Capture the cell that displays the provided text and extract its [X, Y] central coordinate. 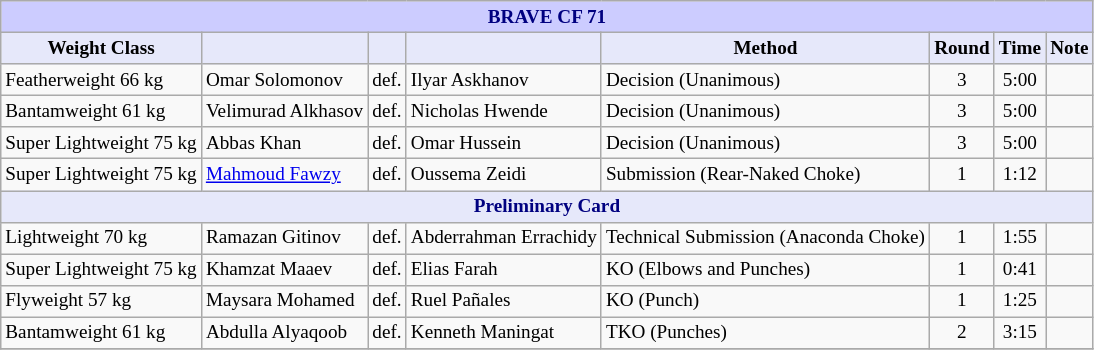
Ruel Pañales [504, 301]
Velimurad Alkhasov [284, 111]
Omar Hussein [504, 143]
1:55 [1020, 238]
Abderrahman Errachidy [504, 238]
Preliminary Card [547, 206]
Kenneth Maningat [504, 333]
0:41 [1020, 270]
Time [1020, 48]
TKO (Punches) [765, 333]
Maysara Mohamed [284, 301]
Ilyar Askhanov [504, 80]
Method [765, 48]
BRAVE CF 71 [547, 17]
Flyweight 57 kg [102, 301]
Abbas Khan [284, 143]
Omar Solomonov [284, 80]
KO (Elbows and Punches) [765, 270]
Featherweight 66 kg [102, 80]
Khamzat Maaev [284, 270]
Lightweight 70 kg [102, 238]
Nicholas Hwende [504, 111]
1:12 [1020, 175]
Note [1070, 48]
Oussema Zeidi [504, 175]
1:25 [1020, 301]
Weight Class [102, 48]
Technical Submission (Anaconda Choke) [765, 238]
Submission (Rear-Naked Choke) [765, 175]
Elias Farah [504, 270]
2 [962, 333]
Ramazan Gitinov [284, 238]
3:15 [1020, 333]
Mahmoud Fawzy [284, 175]
Abdulla Alyaqoob [284, 333]
KO (Punch) [765, 301]
Round [962, 48]
